From the cell containing the given text, extract its center point as [x, y] coordinate. 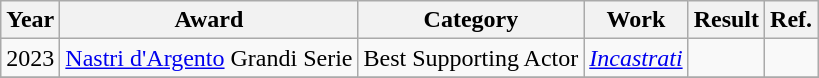
Best Supporting Actor [471, 58]
Year [30, 20]
Work [636, 20]
2023 [30, 58]
Incastrati [636, 58]
Category [471, 20]
Result [726, 20]
Ref. [792, 20]
Award [209, 20]
Nastri d'Argento Grandi Serie [209, 58]
